Locate the cell with the specified text and output its (X, Y) center coordinate. 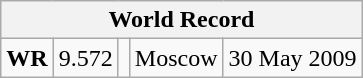
Moscow (176, 58)
WR (27, 58)
9.572 (86, 58)
30 May 2009 (292, 58)
World Record (182, 20)
